Determine the [X, Y] coordinate at the center of the cell enclosing the given text.  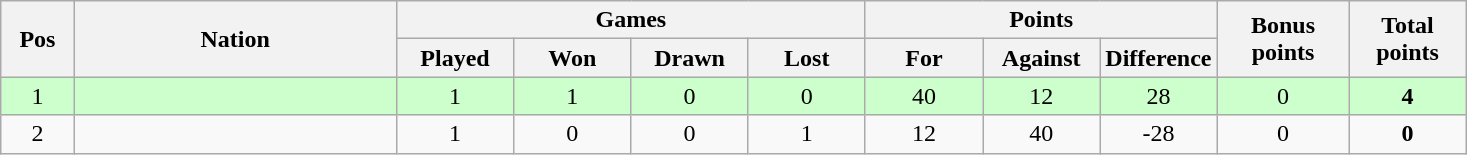
Difference [1158, 58]
Won [572, 58]
Played [454, 58]
Drawn [690, 58]
Games [630, 20]
Lost [806, 58]
Totalpoints [1408, 39]
Points [1041, 20]
Bonuspoints [1283, 39]
Against [1042, 58]
For [924, 58]
4 [1408, 96]
28 [1158, 96]
2 [38, 134]
-28 [1158, 134]
Pos [38, 39]
Nation [235, 39]
